Extract the (x, y) coordinate from the center of the cell holding the provided text.  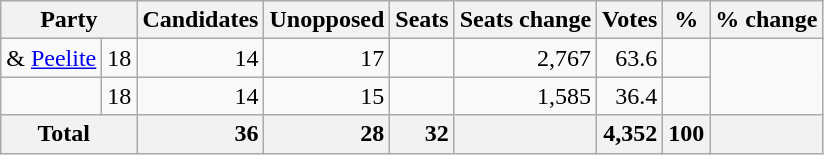
100 (686, 134)
Total (69, 134)
Votes (630, 20)
63.6 (630, 58)
Candidates (200, 20)
Seats change (525, 20)
2,767 (525, 58)
% (686, 20)
4,352 (630, 134)
15 (327, 96)
1,585 (525, 96)
36.4 (630, 96)
Seats (422, 20)
% change (766, 20)
28 (327, 134)
Party (69, 20)
Unopposed (327, 20)
32 (422, 134)
36 (200, 134)
& Peelite (52, 58)
17 (327, 58)
